Capture the cell that displays the provided text and extract its [X, Y] central coordinate. 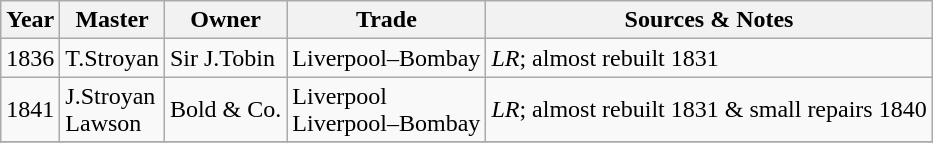
Sources & Notes [709, 20]
J.StroyanLawson [112, 110]
Liverpool–Bombay [386, 58]
Bold & Co. [225, 110]
Owner [225, 20]
1836 [30, 58]
LR; almost rebuilt 1831 & small repairs 1840 [709, 110]
Master [112, 20]
Sir J.Tobin [225, 58]
T.Stroyan [112, 58]
1841 [30, 110]
LR; almost rebuilt 1831 [709, 58]
Year [30, 20]
Trade [386, 20]
LiverpoolLiverpool–Bombay [386, 110]
